Find where the given text appears and provide that cell's center as [X, Y] coordinate. 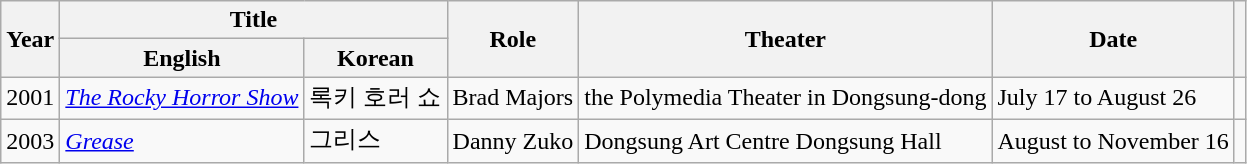
English [182, 58]
Role [513, 39]
2001 [30, 98]
Date [1113, 39]
Korean [376, 58]
Title [254, 20]
Theater [786, 39]
2003 [30, 140]
August to November 16 [1113, 140]
Grease [182, 140]
July 17 to August 26 [1113, 98]
Brad Majors [513, 98]
Year [30, 39]
the Polymedia Theater in Dongsung-dong [786, 98]
Danny Zuko [513, 140]
그리스 [376, 140]
The Rocky Horror Show [182, 98]
록키 호러 쇼 [376, 98]
Dongsung Art Centre Dongsung Hall [786, 140]
